Detect which cell encompasses the target text, then output its (X, Y) center coordinate. 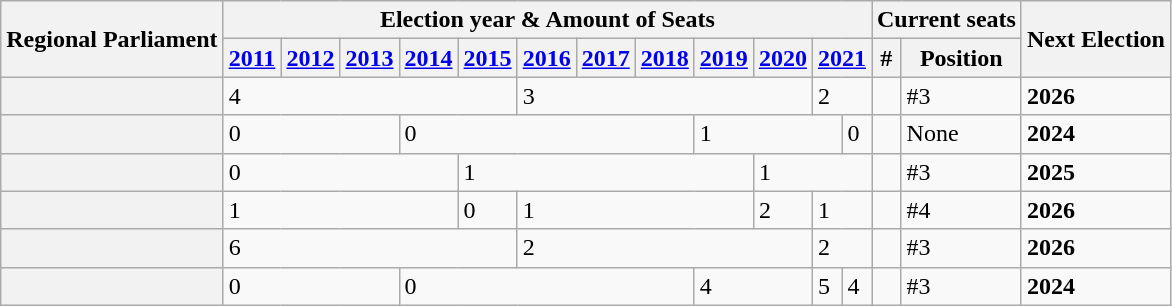
5 (827, 286)
2021 (842, 58)
2014 (428, 58)
# (887, 58)
None (961, 134)
Next Election (1096, 39)
3 (664, 96)
2013 (370, 58)
2016 (546, 58)
2019 (724, 58)
2017 (606, 58)
Position (961, 58)
2020 (782, 58)
Regional Parliament (112, 39)
2011 (252, 58)
Election year & Amount of Seats (547, 20)
2025 (1096, 172)
#4 (961, 210)
2018 (664, 58)
6 (370, 248)
2015 (488, 58)
2012 (310, 58)
Current seats (947, 20)
